Capture the cell that displays the provided text and extract its [x, y] central coordinate. 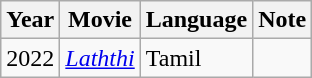
Year [30, 20]
Tamil [196, 58]
Language [196, 20]
2022 [30, 58]
Movie [100, 20]
Laththi [100, 58]
Note [282, 20]
